Detect which cell encompasses the target text, then output its [x, y] center coordinate. 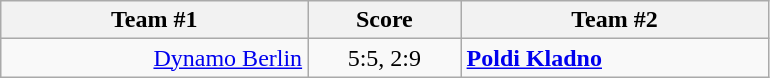
Team #2 [614, 20]
Poldi Kladno [614, 58]
Dynamo Berlin [154, 58]
Score [384, 20]
5:5, 2:9 [384, 58]
Team #1 [154, 20]
